From the cell containing the given text, extract its center point as [X, Y] coordinate. 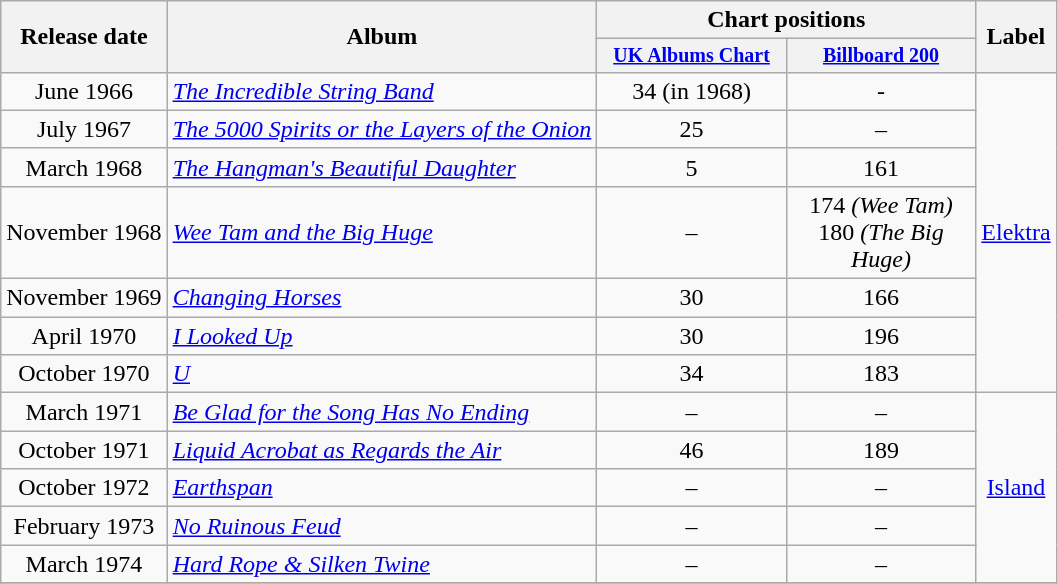
Elektra [1016, 232]
October 1970 [84, 374]
Hard Rope & Silken Twine [382, 564]
June 1966 [84, 91]
U [382, 374]
Liquid Acrobat as Regards the Air [382, 450]
161 [880, 167]
Earthspan [382, 488]
February 1973 [84, 526]
34 (in 1968) [692, 91]
25 [692, 129]
No Ruinous Feud [382, 526]
March 1971 [84, 412]
Be Glad for the Song Has No Ending [382, 412]
46 [692, 450]
March 1974 [84, 564]
April 1970 [84, 336]
Chart positions [786, 20]
183 [880, 374]
174 (Wee Tam) 180 (The Big Huge) [880, 232]
Wee Tam and the Big Huge [382, 232]
- [880, 91]
196 [880, 336]
UK Albums Chart [692, 56]
Label [1016, 37]
November 1969 [84, 298]
The 5000 Spirits or the Layers of the Onion [382, 129]
Changing Horses [382, 298]
Island [1016, 488]
189 [880, 450]
166 [880, 298]
October 1972 [84, 488]
Billboard 200 [880, 56]
5 [692, 167]
34 [692, 374]
The Incredible String Band [382, 91]
Album [382, 37]
July 1967 [84, 129]
October 1971 [84, 450]
The Hangman's Beautiful Daughter [382, 167]
I Looked Up [382, 336]
Release date [84, 37]
November 1968 [84, 232]
March 1968 [84, 167]
